Detect which cell encompasses the target text, then output its [x, y] center coordinate. 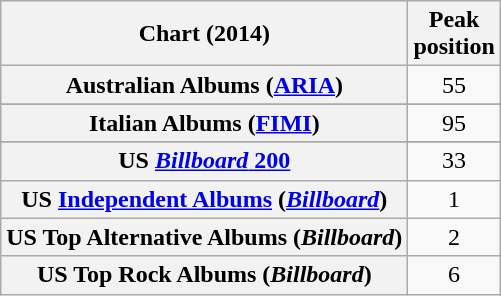
US Top Alternative Albums (Billboard) [204, 237]
55 [454, 85]
US Independent Albums (Billboard) [204, 199]
Chart (2014) [204, 34]
33 [454, 161]
6 [454, 275]
Peakposition [454, 34]
95 [454, 123]
US Top Rock Albums (Billboard) [204, 275]
US Billboard 200 [204, 161]
2 [454, 237]
Italian Albums (FIMI) [204, 123]
Australian Albums (ARIA) [204, 85]
1 [454, 199]
